Pinpoint the cell where the given text exists, returning its [X, Y] midpoint coordinate. 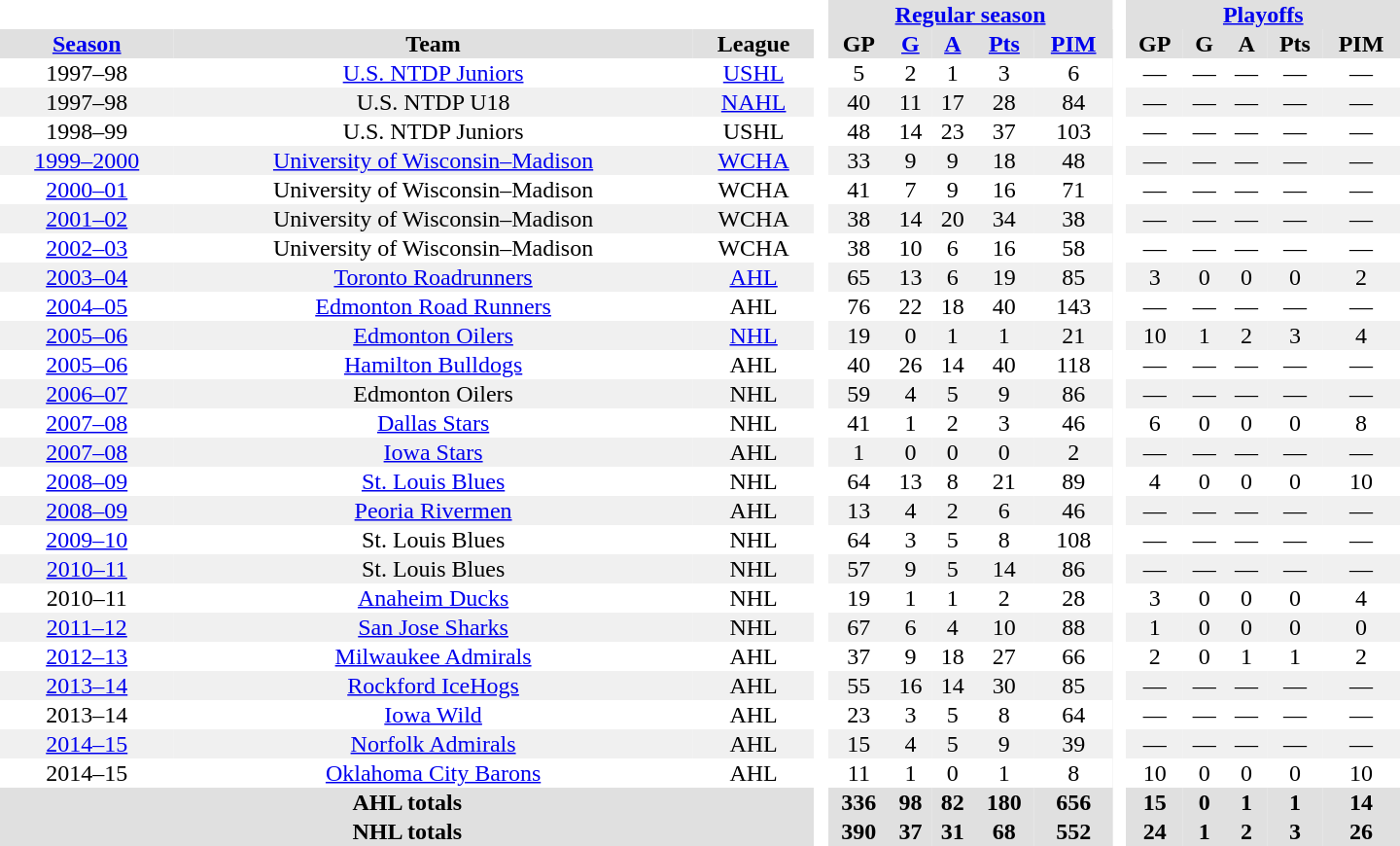
84 [1073, 102]
Oklahoma City Barons [433, 773]
143 [1073, 306]
390 [859, 831]
57 [859, 569]
17 [953, 102]
AHL totals [407, 802]
2011–12 [87, 627]
Iowa Wild [433, 715]
89 [1073, 481]
180 [1005, 802]
NHL totals [407, 831]
88 [1073, 627]
108 [1073, 540]
Iowa Stars [433, 452]
Peoria Rivermen [433, 511]
34 [1005, 219]
Rockford IceHogs [433, 686]
33 [859, 160]
Hamilton Bulldogs [433, 365]
Season [87, 44]
2003–04 [87, 277]
Milwaukee Admirals [433, 656]
Edmonton Road Runners [433, 306]
98 [910, 802]
552 [1073, 831]
2012–13 [87, 656]
59 [859, 394]
1999–2000 [87, 160]
Playoffs [1264, 15]
Regular season [970, 15]
22 [910, 306]
20 [953, 219]
67 [859, 627]
7 [910, 190]
San Jose Sharks [433, 627]
League [754, 44]
31 [953, 831]
103 [1073, 131]
66 [1073, 656]
118 [1073, 365]
24 [1155, 831]
65 [859, 277]
76 [859, 306]
71 [1073, 190]
NAHL [754, 102]
68 [1005, 831]
Dallas Stars [433, 423]
2002–03 [87, 248]
U.S. NTDP U18 [433, 102]
656 [1073, 802]
2001–02 [87, 219]
2009–10 [87, 540]
30 [1005, 686]
Anaheim Ducks [433, 598]
82 [953, 802]
Toronto Roadrunners [433, 277]
39 [1073, 744]
2006–07 [87, 394]
55 [859, 686]
27 [1005, 656]
336 [859, 802]
Team [433, 44]
58 [1073, 248]
1998–99 [87, 131]
Norfolk Admirals [433, 744]
2004–05 [87, 306]
2000–01 [87, 190]
